Find where the given text appears and provide that cell's center as (x, y) coordinate. 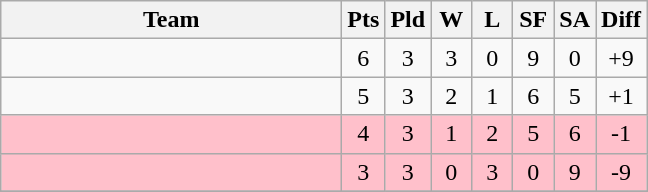
Diff (622, 20)
+1 (622, 96)
-1 (622, 134)
Team (172, 20)
SA (575, 20)
4 (364, 134)
Pts (364, 20)
+9 (622, 58)
L (492, 20)
SF (534, 20)
W (452, 20)
Pld (408, 20)
-9 (622, 172)
